Capture the cell that displays the provided text and extract its (X, Y) central coordinate. 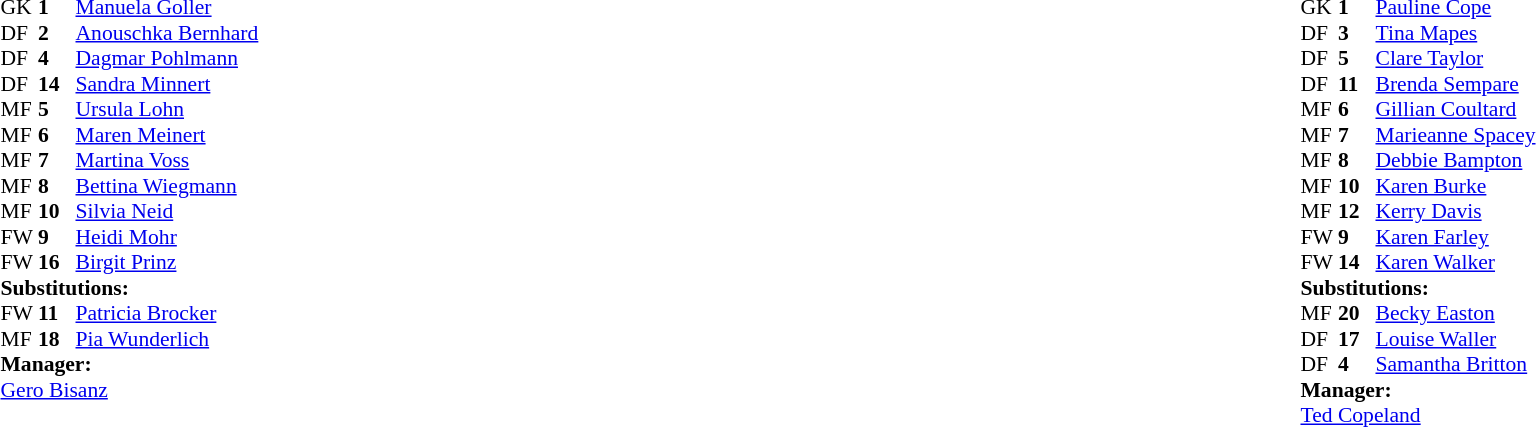
Kerry Davis (1455, 211)
Karen Burke (1455, 186)
Sandra Minnert (168, 84)
Dagmar Pohlmann (168, 59)
2 (57, 33)
3 (1357, 33)
Karen Farley (1455, 237)
Gillian Coultard (1455, 109)
Marieanne Spacey (1455, 135)
Samantha Britton (1455, 365)
Pia Wunderlich (168, 339)
18 (57, 339)
Martina Voss (168, 161)
Heidi Mohr (168, 237)
Brenda Sempare (1455, 84)
Clare Taylor (1455, 59)
Gero Bisanz (129, 390)
Becky Easton (1455, 313)
17 (1357, 339)
Tina Mapes (1455, 33)
Ursula Lohn (168, 109)
Birgit Prinz (168, 263)
Patricia Brocker (168, 313)
Silvia Neid (168, 211)
Debbie Bampton (1455, 161)
Bettina Wiegmann (168, 186)
Karen Walker (1455, 263)
Maren Meinert (168, 135)
16 (57, 263)
Anouschka Bernhard (168, 33)
Louise Waller (1455, 339)
20 (1357, 313)
12 (1357, 211)
